Return the [X, Y] coordinate for the center point of the cell that contains the specified text.  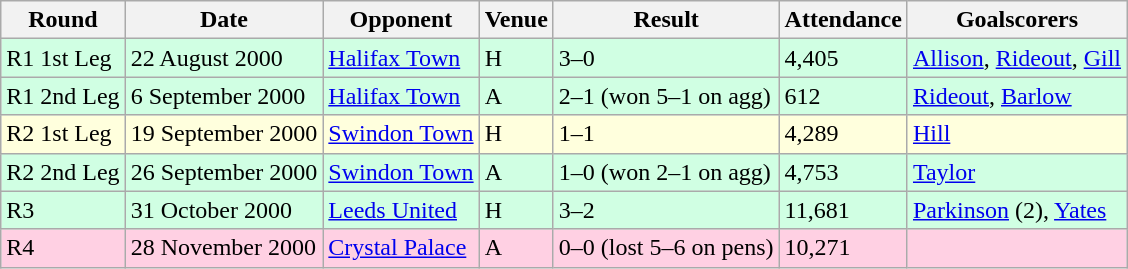
R1 1st Leg [63, 58]
Round [63, 20]
Taylor [1016, 172]
R2 2nd Leg [63, 172]
Crystal Palace [401, 248]
Leeds United [401, 210]
Parkinson (2), Yates [1016, 210]
Goalscorers [1016, 20]
Date [224, 20]
19 September 2000 [224, 134]
3–0 [666, 58]
R3 [63, 210]
R4 [63, 248]
Allison, Rideout, Gill [1016, 58]
11,681 [843, 210]
4,289 [843, 134]
612 [843, 96]
22 August 2000 [224, 58]
1–1 [666, 134]
Result [666, 20]
R1 2nd Leg [63, 96]
Opponent [401, 20]
26 September 2000 [224, 172]
6 September 2000 [224, 96]
4,753 [843, 172]
28 November 2000 [224, 248]
31 October 2000 [224, 210]
0–0 (lost 5–6 on pens) [666, 248]
2–1 (won 5–1 on agg) [666, 96]
Hill [1016, 134]
R2 1st Leg [63, 134]
Rideout, Barlow [1016, 96]
Venue [516, 20]
10,271 [843, 248]
3–2 [666, 210]
Attendance [843, 20]
4,405 [843, 58]
1–0 (won 2–1 on agg) [666, 172]
